Search for the cell housing the specified text and yield its [x, y] center coordinate. 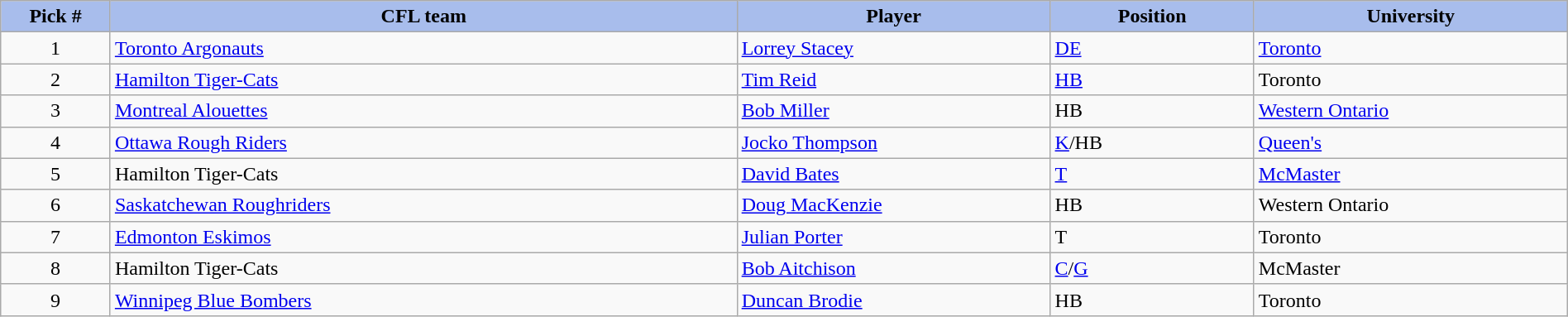
Bob Aitchison [893, 268]
Jocko Thompson [893, 142]
David Bates [893, 174]
9 [56, 300]
Bob Miller [893, 111]
Toronto Argonauts [423, 48]
C/G [1152, 268]
Queen's [1411, 142]
Ottawa Rough Riders [423, 142]
Edmonton Eskimos [423, 237]
4 [56, 142]
Winnipeg Blue Bombers [423, 300]
7 [56, 237]
Tim Reid [893, 79]
Lorrey Stacey [893, 48]
Duncan Brodie [893, 300]
8 [56, 268]
Julian Porter [893, 237]
3 [56, 111]
University [1411, 17]
Pick # [56, 17]
5 [56, 174]
Montreal Alouettes [423, 111]
Player [893, 17]
1 [56, 48]
Saskatchewan Roughriders [423, 205]
Position [1152, 17]
2 [56, 79]
DE [1152, 48]
6 [56, 205]
K/HB [1152, 142]
Doug MacKenzie [893, 205]
CFL team [423, 17]
